Scan for the cell matching the given text and deliver its (X, Y) coordinate at center. 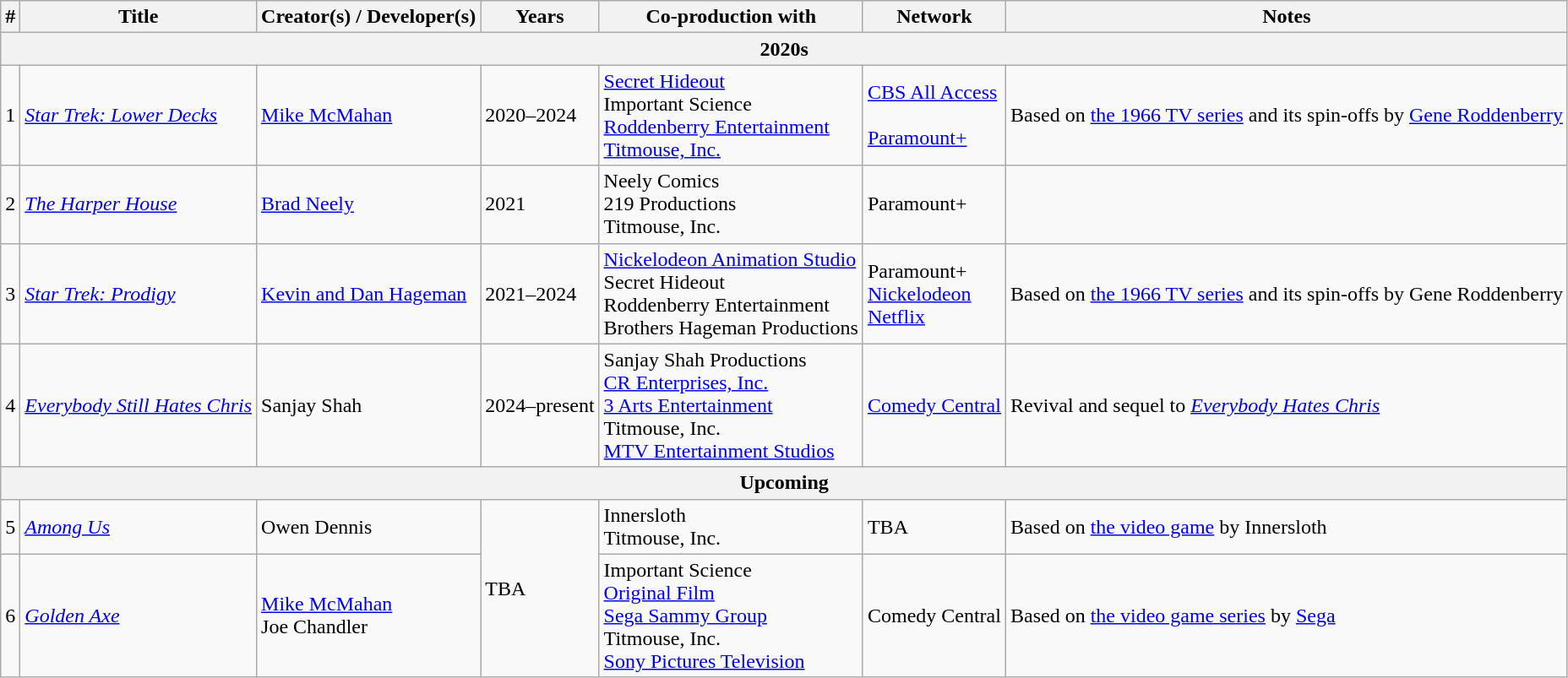
Network (934, 17)
Mike McMahan (368, 115)
Years (540, 17)
Creator(s) / Developer(s) (368, 17)
Based on the video game series by Sega (1286, 616)
InnerslothTitmouse, Inc. (731, 527)
Notes (1286, 17)
Brad Neely (368, 204)
Paramount+ Nickelodeon Netflix (934, 294)
Upcoming (784, 483)
Important ScienceOriginal FilmSega Sammy GroupTitmouse, Inc.Sony Pictures Television (731, 616)
Title (139, 17)
Star Trek: Prodigy (139, 294)
Kevin and Dan Hageman (368, 294)
Among Us (139, 527)
Sanjay Shah ProductionsCR Enterprises, Inc.3 Arts EntertainmentTitmouse, Inc.MTV Entertainment Studios (731, 405)
Nickelodeon Animation StudioSecret HideoutRoddenberry EntertainmentBrothers Hageman Productions (731, 294)
Everybody Still Hates Chris (139, 405)
Based on the video game by Innersloth (1286, 527)
1 (10, 115)
5 (10, 527)
Co-production with (731, 17)
Owen Dennis (368, 527)
Paramount+ (934, 204)
CBS All AccessParamount+ (934, 115)
# (10, 17)
Sanjay Shah (368, 405)
2020s (784, 49)
2 (10, 204)
2020–2024 (540, 115)
6 (10, 616)
Star Trek: Lower Decks (139, 115)
Revival and sequel to Everybody Hates Chris (1286, 405)
Neely Comics219 ProductionsTitmouse, Inc. (731, 204)
Golden Axe (139, 616)
3 (10, 294)
4 (10, 405)
2021–2024 (540, 294)
Secret HideoutImportant ScienceRoddenberry EntertainmentTitmouse, Inc. (731, 115)
The Harper House (139, 204)
Mike McMahanJoe Chandler (368, 616)
2021 (540, 204)
2024–present (540, 405)
